For the text-containing cell, return its midpoint in (X, Y) coordinate format. 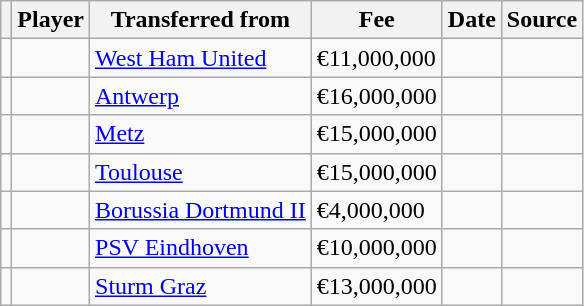
Fee (376, 20)
€10,000,000 (376, 248)
Sturm Graz (201, 286)
€16,000,000 (376, 96)
Date (472, 20)
Toulouse (201, 172)
Player (51, 20)
€4,000,000 (376, 210)
Source (542, 20)
West Ham United (201, 58)
€13,000,000 (376, 286)
Metz (201, 134)
PSV Eindhoven (201, 248)
Antwerp (201, 96)
€11,000,000 (376, 58)
Borussia Dortmund II (201, 210)
Transferred from (201, 20)
